Extract the [X, Y] coordinate from the center of the cell holding the provided text.  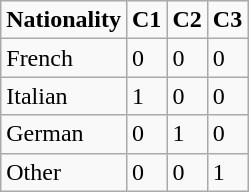
French [64, 58]
C2 [187, 20]
C3 [227, 20]
C1 [146, 20]
Nationality [64, 20]
Other [64, 172]
Italian [64, 96]
German [64, 134]
